Find where the given text appears and provide that cell's center as [x, y] coordinate. 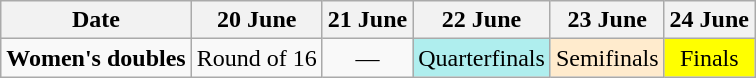
23 June [607, 20]
24 June [709, 20]
Quarterfinals [482, 58]
21 June [367, 20]
Women's doubles [96, 58]
Finals [709, 58]
Date [96, 20]
— [367, 58]
Semifinals [607, 58]
Round of 16 [256, 58]
20 June [256, 20]
22 June [482, 20]
